Output the [x, y] coordinate of the center of the cell containing the given text.  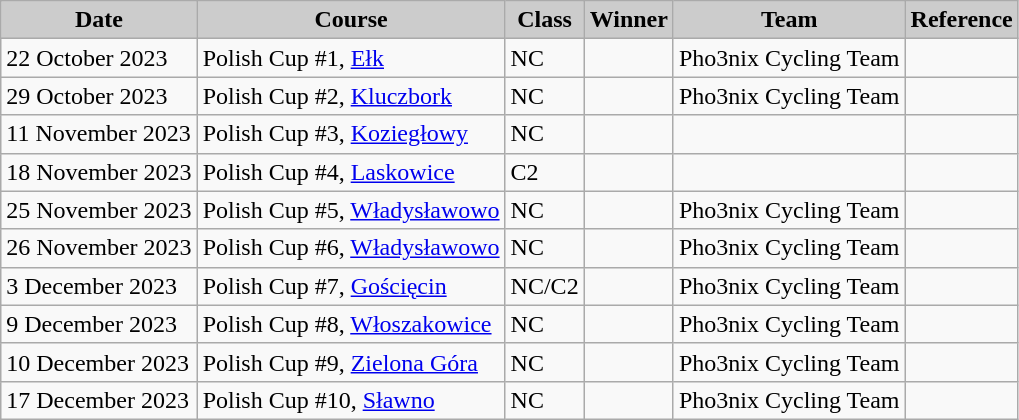
17 December 2023 [99, 400]
Reference [962, 20]
Date [99, 20]
Polish Cup #9, Zielona Góra [351, 362]
25 November 2023 [99, 210]
26 November 2023 [99, 248]
18 November 2023 [99, 172]
22 October 2023 [99, 58]
Polish Cup #8, Włoszakowice [351, 324]
NC/C2 [544, 286]
Polish Cup #10, Sławno [351, 400]
11 November 2023 [99, 134]
C2 [544, 172]
10 December 2023 [99, 362]
3 December 2023 [99, 286]
Polish Cup #3, Koziegłowy [351, 134]
Polish Cup #7, Gościęcin [351, 286]
Polish Cup #2, Kluczbork [351, 96]
29 October 2023 [99, 96]
Polish Cup #6, Władysławowo [351, 248]
Polish Cup #4, Laskowice [351, 172]
Team [789, 20]
Class [544, 20]
Course [351, 20]
Polish Cup #1, Ełk [351, 58]
Polish Cup #5, Władysławowo [351, 210]
9 December 2023 [99, 324]
Winner [628, 20]
